For the text-containing cell, return its midpoint in [x, y] coordinate format. 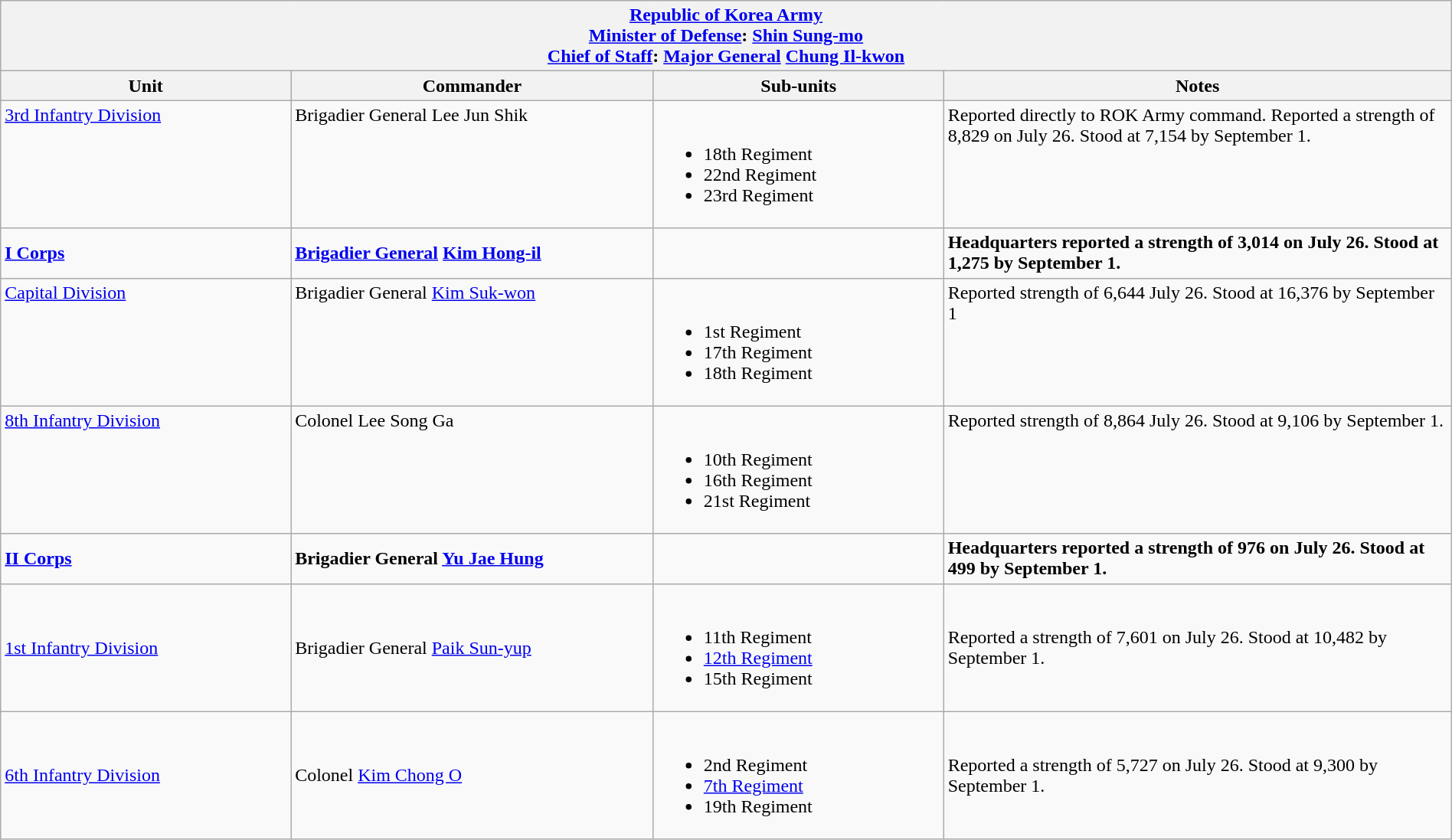
Colonel Kim Chong O [473, 775]
Brigadier General Yu Jae Hung [473, 559]
11th Regiment12th Regiment15th Regiment [798, 648]
Reported a strength of 5,727 on July 26. Stood at 9,300 by September 1. [1198, 775]
1st Infantry Division [146, 648]
1st Regiment17th Regiment18th Regiment [798, 342]
Reported strength of 8,864 July 26. Stood at 9,106 by September 1. [1198, 470]
Reported strength of 6,644 July 26. Stood at 16,376 by September 1 [1198, 342]
Capital Division [146, 342]
Colonel Lee Song Ga [473, 470]
Commander [473, 86]
Reported directly to ROK Army command. Reported a strength of 8,829 on July 26. Stood at 7,154 by September 1. [1198, 164]
8th Infantry Division [146, 470]
Brigadier General Paik Sun-yup [473, 648]
Headquarters reported a strength of 3,014 on July 26. Stood at 1,275 by September 1. [1198, 253]
Unit [146, 86]
Republic of Korea ArmyMinister of Defense: Shin Sung-mo Chief of Staff: Major General Chung Il-kwon [726, 36]
10th Regiment16th Regiment21st Regiment [798, 470]
Brigadier General Kim Hong-il [473, 253]
I Corps [146, 253]
Reported a strength of 7,601 on July 26. Stood at 10,482 by September 1. [1198, 648]
Brigadier General Kim Suk-won [473, 342]
2nd Regiment7th Regiment19th Regiment [798, 775]
6th Infantry Division [146, 775]
18th Regiment22nd Regiment23rd Regiment [798, 164]
3rd Infantry Division [146, 164]
II Corps [146, 559]
Sub-units [798, 86]
Notes [1198, 86]
Headquarters reported a strength of 976 on July 26. Stood at 499 by September 1. [1198, 559]
Brigadier General Lee Jun Shik [473, 164]
